Search for the cell housing the specified text and yield its [X, Y] center coordinate. 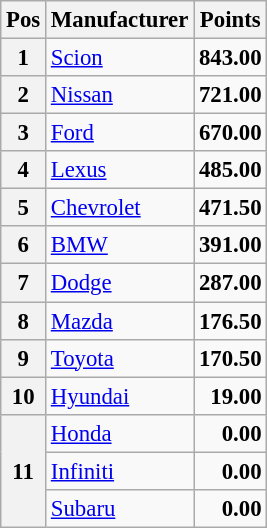
843.00 [230, 58]
3 [24, 133]
10 [24, 396]
670.00 [230, 133]
Subaru [120, 509]
5 [24, 208]
6 [24, 245]
Manufacturer [120, 20]
Lexus [120, 170]
Mazda [120, 321]
176.50 [230, 321]
Pos [24, 20]
2 [24, 95]
Scion [120, 58]
Points [230, 20]
721.00 [230, 95]
9 [24, 358]
Toyota [120, 358]
1 [24, 58]
Chevrolet [120, 208]
Honda [120, 433]
391.00 [230, 245]
7 [24, 283]
BMW [120, 245]
19.00 [230, 396]
287.00 [230, 283]
11 [24, 470]
471.50 [230, 208]
Nissan [120, 95]
Hyundai [120, 396]
Dodge [120, 283]
Ford [120, 133]
8 [24, 321]
4 [24, 170]
Infiniti [120, 471]
170.50 [230, 358]
485.00 [230, 170]
